Extract the (X, Y) coordinate from the center of the cell holding the provided text.  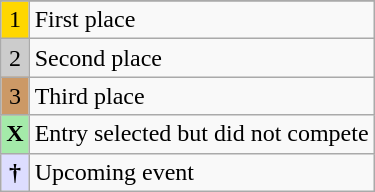
First place (202, 20)
X (15, 134)
Upcoming event (202, 172)
Second place (202, 58)
Entry selected but did not compete (202, 134)
1 (15, 20)
† (15, 172)
3 (15, 96)
2 (15, 58)
Third place (202, 96)
